Determine the (x, y) coordinate at the center of the cell enclosing the given text.  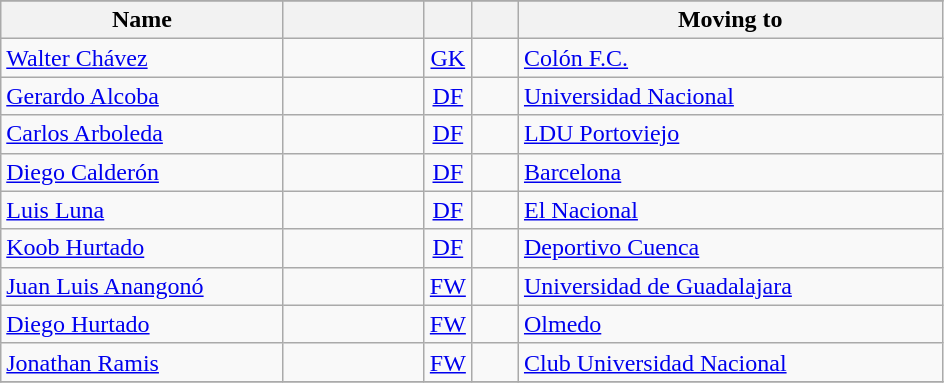
Walter Chávez (142, 58)
Koob Hurtado (142, 248)
Olmedo (730, 324)
Luis Luna (142, 210)
Diego Calderón (142, 172)
Universidad Nacional (730, 96)
El Nacional (730, 210)
Colón F.C. (730, 58)
Barcelona (730, 172)
Name (142, 20)
Diego Hurtado (142, 324)
Deportivo Cuenca (730, 248)
GK (448, 58)
LDU Portoviejo (730, 134)
Carlos Arboleda (142, 134)
Gerardo Alcoba (142, 96)
Club Universidad Nacional (730, 362)
Jonathan Ramis (142, 362)
Juan Luis Anangonó (142, 286)
Universidad de Guadalajara (730, 286)
Moving to (730, 20)
